Return (X, Y) of the center of cell containing provided text 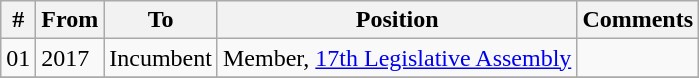
Comments (638, 20)
Position (396, 20)
Member, 17th Legislative Assembly (396, 58)
Incumbent (161, 58)
To (161, 20)
2017 (70, 58)
01 (18, 58)
From (70, 20)
# (18, 20)
